Detect which cell encompasses the target text, then output its [X, Y] center coordinate. 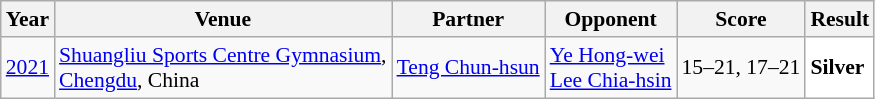
Year [28, 19]
Silver [840, 68]
Score [740, 19]
Opponent [611, 19]
Shuangliu Sports Centre Gymnasium,Chengdu, China [223, 68]
Ye Hong-wei Lee Chia-hsin [611, 68]
Venue [223, 19]
15–21, 17–21 [740, 68]
Partner [468, 19]
Result [840, 19]
2021 [28, 68]
Teng Chun-hsun [468, 68]
